From the cell containing the given text, extract its center point as (X, Y) coordinate. 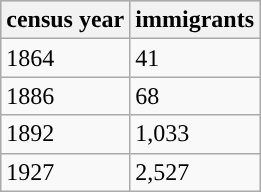
1927 (66, 172)
1886 (66, 96)
immigrants (195, 20)
census year (66, 20)
68 (195, 96)
1864 (66, 58)
2,527 (195, 172)
41 (195, 58)
1,033 (195, 134)
1892 (66, 134)
